Find where the given text appears and provide that cell's center as (x, y) coordinate. 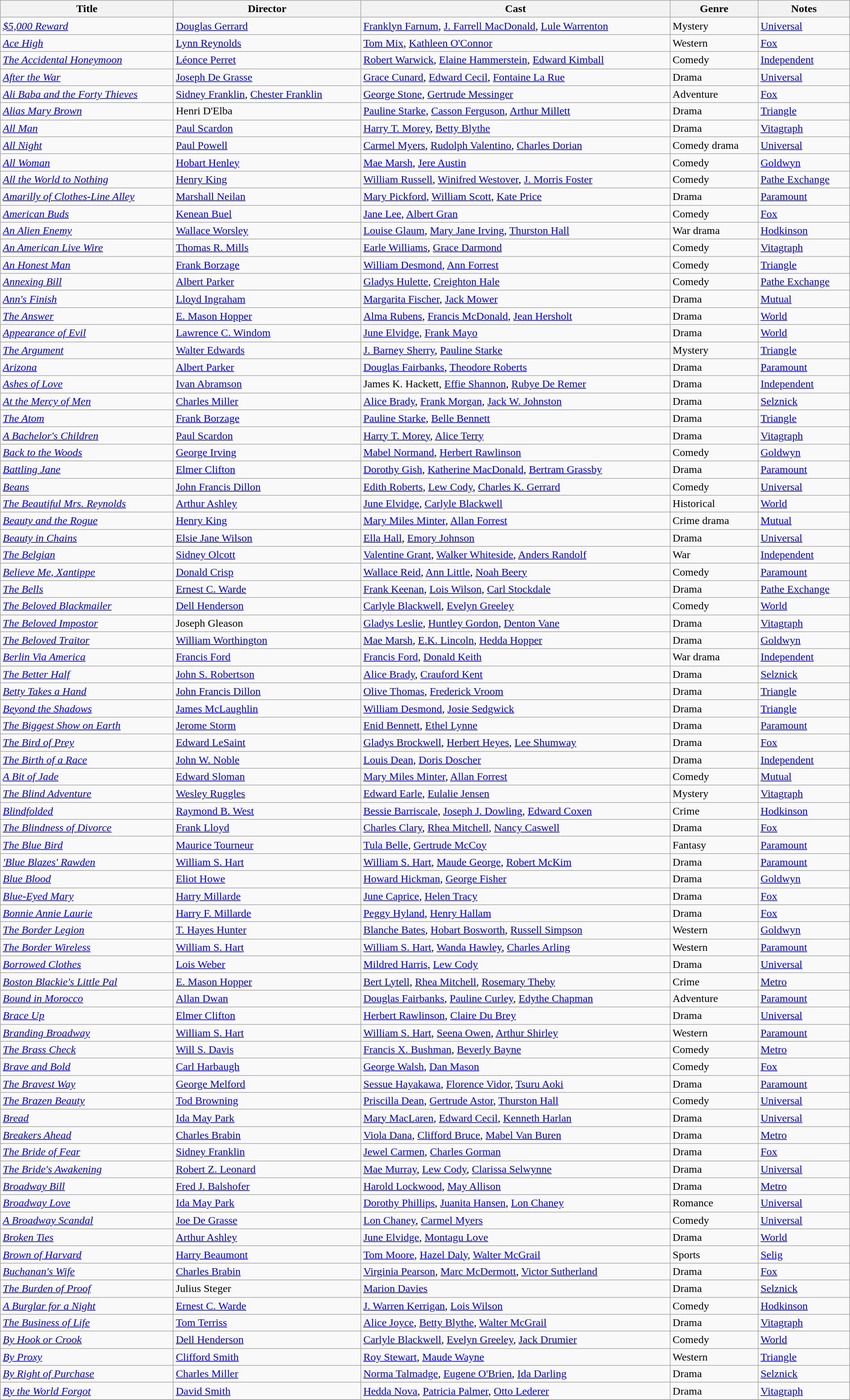
By Right of Purchase (87, 1374)
Marshall Neilan (267, 196)
The Bravest Way (87, 1084)
Joseph Gleason (267, 623)
J. Warren Kerrigan, Lois Wilson (516, 1306)
Marion Davies (516, 1288)
The Beloved Traitor (87, 640)
William Desmond, Ann Forrest (516, 265)
Gladys Brockwell, Herbert Heyes, Lee Shumway (516, 742)
Grace Cunard, Edward Cecil, Fontaine La Rue (516, 77)
Blue-Eyed Mary (87, 896)
William S. Hart, Seena Owen, Arthur Shirley (516, 1032)
Alma Rubens, Francis McDonald, Jean Hersholt (516, 316)
Tod Browning (267, 1101)
Enid Bennett, Ethel Lynne (516, 725)
The Burden of Proof (87, 1288)
Francis Ford (267, 657)
The Bride of Fear (87, 1152)
Buchanan's Wife (87, 1271)
After the War (87, 77)
Mary MacLaren, Edward Cecil, Kenneth Harlan (516, 1118)
Douglas Gerrard (267, 26)
Romance (714, 1203)
Brown of Harvard (87, 1254)
Harry Beaumont (267, 1254)
At the Mercy of Men (87, 401)
Priscilla Dean, Gertrude Astor, Thurston Hall (516, 1101)
Bread (87, 1118)
All Night (87, 145)
The Argument (87, 350)
Tula Belle, Gertrude McCoy (516, 845)
Louis Dean, Doris Doscher (516, 760)
Notes (804, 9)
Jane Lee, Albert Gran (516, 214)
Edward Sloman (267, 777)
Raymond B. West (267, 811)
Brace Up (87, 1015)
Battling Jane (87, 469)
Broadway Bill (87, 1186)
Jerome Storm (267, 725)
Louise Glaum, Mary Jane Irving, Thurston Hall (516, 231)
Henri D'Elba (267, 111)
Wallace Worsley (267, 231)
Olive Thomas, Frederick Vroom (516, 691)
June Elvidge, Carlyle Blackwell (516, 504)
War (714, 555)
Gladys Hulette, Creighton Hale (516, 282)
Brave and Bold (87, 1067)
Harry F. Millarde (267, 913)
William Russell, Winifred Westover, J. Morris Foster (516, 179)
Ashes of Love (87, 384)
Appearance of Evil (87, 333)
Mae Marsh, E.K. Lincoln, Hedda Hopper (516, 640)
Alice Joyce, Betty Blythe, Walter McGrail (516, 1323)
Beyond the Shadows (87, 708)
Lawrence C. Windom (267, 333)
George Melford (267, 1084)
Frank Lloyd (267, 828)
Breakers Ahead (87, 1135)
Clifford Smith (267, 1357)
The Biggest Show on Earth (87, 725)
Sidney Franklin, Chester Franklin (267, 94)
Betty Takes a Hand (87, 691)
Francis Ford, Donald Keith (516, 657)
By Proxy (87, 1357)
James McLaughlin (267, 708)
The Birth of a Race (87, 760)
Ali Baba and the Forty Thieves (87, 94)
Robert Warwick, Elaine Hammerstein, Edward Kimball (516, 60)
An Honest Man (87, 265)
The Accidental Honeymoon (87, 60)
Dorothy Gish, Katherine MacDonald, Bertram Grassby (516, 469)
Edward Earle, Eulalie Jensen (516, 794)
Thomas R. Mills (267, 248)
Allan Dwan (267, 998)
Bound in Morocco (87, 998)
George Walsh, Dan Mason (516, 1067)
Franklyn Farnum, J. Farrell MacDonald, Lule Warrenton (516, 26)
Hobart Henley (267, 162)
The Atom (87, 418)
The Brazen Beauty (87, 1101)
The Belgian (87, 555)
Berlin Via America (87, 657)
Lynn Reynolds (267, 43)
Sidney Olcott (267, 555)
The Business of Life (87, 1323)
Ivan Abramson (267, 384)
Carlyle Blackwell, Evelyn Greeley (516, 606)
Wallace Reid, Ann Little, Noah Beery (516, 572)
Harry T. Morey, Betty Blythe (516, 128)
Back to the Woods (87, 452)
Carmel Myers, Rudolph Valentino, Charles Dorian (516, 145)
Valentine Grant, Walker Whiteside, Anders Randolf (516, 555)
Carl Harbaugh (267, 1067)
The Better Half (87, 674)
An Alien Enemy (87, 231)
The Border Legion (87, 930)
The Border Wireless (87, 947)
Branding Broadway (87, 1032)
Amarilly of Clothes-Line Alley (87, 196)
Beauty and the Rogue (87, 521)
June Elvidge, Frank Mayo (516, 333)
Pauline Starke, Belle Bennett (516, 418)
The Answer (87, 316)
Beans (87, 486)
Ace High (87, 43)
William S. Hart, Wanda Hawley, Charles Arling (516, 947)
The Bride's Awakening (87, 1169)
Boston Blackie's Little Pal (87, 981)
Norma Talmadge, Eugene O'Brien, Ida Darling (516, 1374)
William Desmond, Josie Sedgwick (516, 708)
John S. Robertson (267, 674)
Sports (714, 1254)
The Bird of Prey (87, 742)
Mae Marsh, Jere Austin (516, 162)
Kenean Buel (267, 214)
Ann's Finish (87, 299)
Julius Steger (267, 1288)
The Beloved Impostor (87, 623)
Harold Lockwood, May Allison (516, 1186)
Eliot Howe (267, 879)
Historical (714, 504)
Dorothy Phillips, Juanita Hansen, Lon Chaney (516, 1203)
Borrowed Clothes (87, 964)
Alice Brady, Crauford Kent (516, 674)
A Bachelor's Children (87, 435)
Harry Millarde (267, 896)
Blindfolded (87, 811)
Joe De Grasse (267, 1220)
Tom Moore, Hazel Daly, Walter McGrail (516, 1254)
Crime drama (714, 521)
George Stone, Gertrude Messinger (516, 94)
Edward LeSaint (267, 742)
By the World Forgot (87, 1391)
Frank Keenan, Lois Wilson, Carl Stockdale (516, 589)
Alias Mary Brown (87, 111)
Bessie Barriscale, Joseph J. Dowling, Edward Coxen (516, 811)
Roy Stewart, Maude Wayne (516, 1357)
Gladys Leslie, Huntley Gordon, Denton Vane (516, 623)
The Blind Adventure (87, 794)
Broken Ties (87, 1237)
T. Hayes Hunter (267, 930)
June Elvidge, Montagu Love (516, 1237)
Annexing Bill (87, 282)
By Hook or Crook (87, 1340)
Walter Edwards (267, 350)
Bonnie Annie Laurie (87, 913)
Edith Roberts, Lew Cody, Charles K. Gerrard (516, 486)
Viola Dana, Clifford Bruce, Mabel Van Buren (516, 1135)
Blanche Bates, Hobart Bosworth, Russell Simpson (516, 930)
Harry T. Morey, Alice Terry (516, 435)
'Blue Blazes' Rawden (87, 862)
Sessue Hayakawa, Florence Vidor, Tsuru Aoki (516, 1084)
Arizona (87, 367)
Hedda Nova, Patricia Palmer, Otto Lederer (516, 1391)
William Worthington (267, 640)
Douglas Fairbanks, Theodore Roberts (516, 367)
Léonce Perret (267, 60)
June Caprice, Helen Tracy (516, 896)
Ella Hall, Emory Johnson (516, 538)
Douglas Fairbanks, Pauline Curley, Edythe Chapman (516, 998)
Genre (714, 9)
Joseph De Grasse (267, 77)
All Man (87, 128)
Lois Weber (267, 964)
Herbert Rawlinson, Claire Du Brey (516, 1015)
Carlyle Blackwell, Evelyn Greeley, Jack Drumier (516, 1340)
Comedy drama (714, 145)
Selig (804, 1254)
J. Barney Sherry, Pauline Starke (516, 350)
Lon Chaney, Carmel Myers (516, 1220)
Mae Murray, Lew Cody, Clarissa Selwynne (516, 1169)
Maurice Tourneur (267, 845)
Fred J. Balshofer (267, 1186)
Elsie Jane Wilson (267, 538)
Donald Crisp (267, 572)
Sidney Franklin (267, 1152)
David Smith (267, 1391)
A Broadway Scandal (87, 1220)
Howard Hickman, George Fisher (516, 879)
Earle Williams, Grace Darmond (516, 248)
$5,000 Reward (87, 26)
Tom Terriss (267, 1323)
American Buds (87, 214)
An American Live Wire (87, 248)
Director (267, 9)
Mary Pickford, William Scott, Kate Price (516, 196)
Beauty in Chains (87, 538)
Mildred Harris, Lew Cody (516, 964)
A Burglar for a Night (87, 1306)
Broadway Love (87, 1203)
Jewel Carmen, Charles Gorman (516, 1152)
The Brass Check (87, 1050)
Alice Brady, Frank Morgan, Jack W. Johnston (516, 401)
Lloyd Ingraham (267, 299)
James K. Hackett, Effie Shannon, Rubye De Remer (516, 384)
Fantasy (714, 845)
Will S. Davis (267, 1050)
Mabel Normand, Herbert Rawlinson (516, 452)
Wesley Ruggles (267, 794)
All the World to Nothing (87, 179)
Francis X. Bushman, Beverly Bayne (516, 1050)
Title (87, 9)
Blue Blood (87, 879)
Margarita Fischer, Jack Mower (516, 299)
Paul Powell (267, 145)
The Bells (87, 589)
John W. Noble (267, 760)
The Beautiful Mrs. Reynolds (87, 504)
Pauline Starke, Casson Ferguson, Arthur Millett (516, 111)
William S. Hart, Maude George, Robert McKim (516, 862)
The Blue Bird (87, 845)
A Bit of Jade (87, 777)
The Blindness of Divorce (87, 828)
Tom Mix, Kathleen O'Connor (516, 43)
Peggy Hyland, Henry Hallam (516, 913)
Robert Z. Leonard (267, 1169)
The Beloved Blackmailer (87, 606)
Bert Lytell, Rhea Mitchell, Rosemary Theby (516, 981)
Charles Clary, Rhea Mitchell, Nancy Caswell (516, 828)
Cast (516, 9)
Virginia Pearson, Marc McDermott, Victor Sutherland (516, 1271)
All Woman (87, 162)
Believe Me, Xantippe (87, 572)
George Irving (267, 452)
